Provide the (x, y) coordinate of the cell's center where the given text is located.  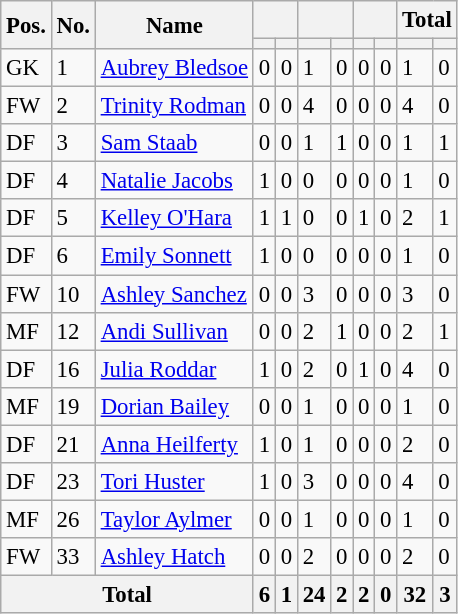
Emily Sonnett (174, 256)
Name (174, 25)
Dorian Bailey (174, 406)
24 (314, 594)
21 (73, 444)
Pos. (26, 25)
Ashley Sanchez (174, 294)
33 (73, 557)
Kelley O'Hara (174, 219)
Trinity Rodman (174, 106)
Sam Staab (174, 143)
Tori Huster (174, 482)
Anna Heilferty (174, 444)
23 (73, 482)
16 (73, 369)
Aubrey Bledsoe (174, 68)
Andi Sullivan (174, 331)
Julia Roddar (174, 369)
GK (26, 68)
32 (415, 594)
12 (73, 331)
Taylor Aylmer (174, 519)
5 (73, 219)
19 (73, 406)
26 (73, 519)
Ashley Hatch (174, 557)
No. (73, 25)
Natalie Jacobs (174, 181)
10 (73, 294)
